Return [X, Y] of the center of cell containing provided text 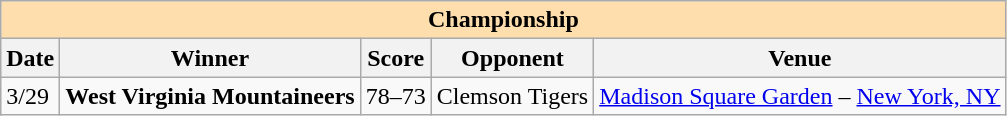
Championship [504, 20]
Date [30, 58]
Clemson Tigers [512, 96]
78–73 [396, 96]
Madison Square Garden – New York, NY [800, 96]
Venue [800, 58]
3/29 [30, 96]
Opponent [512, 58]
West Virginia Mountaineers [210, 96]
Score [396, 58]
Winner [210, 58]
